Identify which cell holds the provided text, then report its [X, Y] central coordinate. 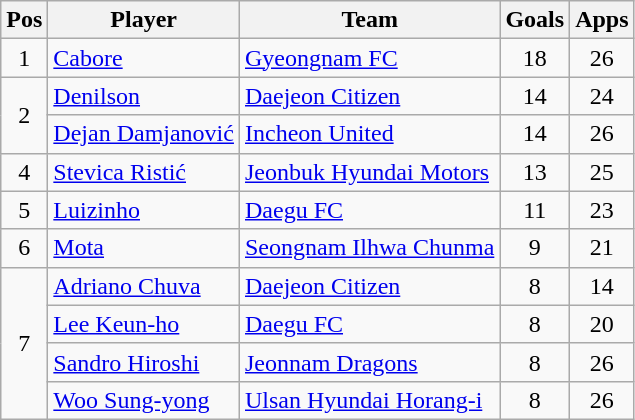
Team [369, 20]
21 [602, 248]
Sandro Hiroshi [144, 362]
11 [535, 210]
Incheon United [369, 134]
1 [24, 58]
Jeonbuk Hyundai Motors [369, 172]
Adriano Chuva [144, 286]
Goals [535, 20]
24 [602, 96]
13 [535, 172]
Lee Keun-ho [144, 324]
Gyeongnam FC [369, 58]
25 [602, 172]
Mota [144, 248]
4 [24, 172]
2 [24, 115]
6 [24, 248]
9 [535, 248]
Apps [602, 20]
Jeonnam Dragons [369, 362]
7 [24, 343]
Luizinho [144, 210]
18 [535, 58]
Stevica Ristić [144, 172]
23 [602, 210]
20 [602, 324]
Player [144, 20]
Seongnam Ilhwa Chunma [369, 248]
Dejan Damjanović [144, 134]
Ulsan Hyundai Horang-i [369, 400]
5 [24, 210]
Woo Sung-yong [144, 400]
Denilson [144, 96]
Pos [24, 20]
Cabore [144, 58]
